For the text-containing cell, return its midpoint in (x, y) coordinate format. 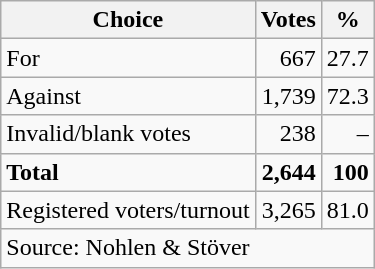
100 (348, 172)
Choice (128, 20)
3,265 (288, 210)
– (348, 134)
Invalid/blank votes (128, 134)
Total (128, 172)
667 (288, 58)
Registered voters/turnout (128, 210)
27.7 (348, 58)
1,739 (288, 96)
Against (128, 96)
2,644 (288, 172)
81.0 (348, 210)
238 (288, 134)
Votes (288, 20)
72.3 (348, 96)
% (348, 20)
Source: Nohlen & Stöver (188, 248)
For (128, 58)
